Search for the cell housing the specified text and yield its (x, y) center coordinate. 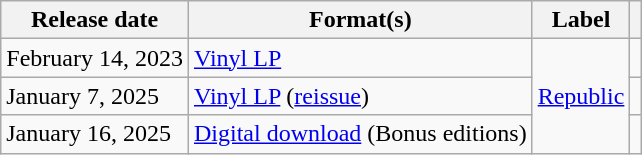
January 16, 2025 (95, 134)
Republic (581, 96)
January 7, 2025 (95, 96)
Format(s) (360, 20)
Digital download (Bonus editions) (360, 134)
Vinyl LP (360, 58)
Label (581, 20)
Vinyl LP (reissue) (360, 96)
February 14, 2023 (95, 58)
Release date (95, 20)
